Extract the (x, y) coordinate from the center of the cell holding the provided text.  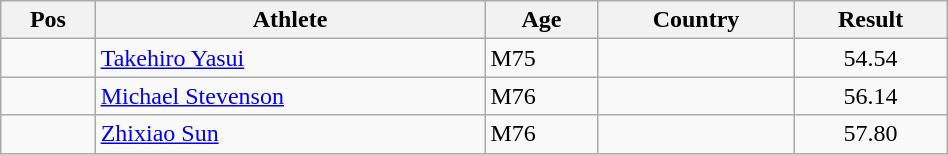
Pos (48, 20)
Michael Stevenson (290, 96)
M75 (542, 58)
57.80 (870, 134)
Result (870, 20)
56.14 (870, 96)
Age (542, 20)
Country (696, 20)
Athlete (290, 20)
Zhixiao Sun (290, 134)
54.54 (870, 58)
Takehiro Yasui (290, 58)
